Extract the (x, y) coordinate from the center of the cell holding the provided text.  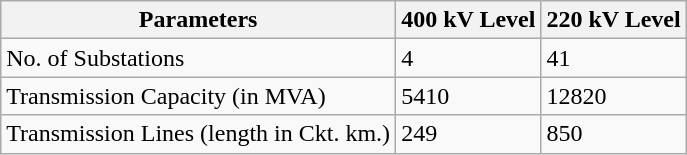
No. of Substations (198, 58)
Parameters (198, 20)
12820 (614, 96)
400 kV Level (468, 20)
850 (614, 134)
Transmission Lines (length in Ckt. km.) (198, 134)
220 kV Level (614, 20)
41 (614, 58)
Transmission Capacity (in MVA) (198, 96)
4 (468, 58)
249 (468, 134)
5410 (468, 96)
